Detect which cell encompasses the target text, then output its [X, Y] center coordinate. 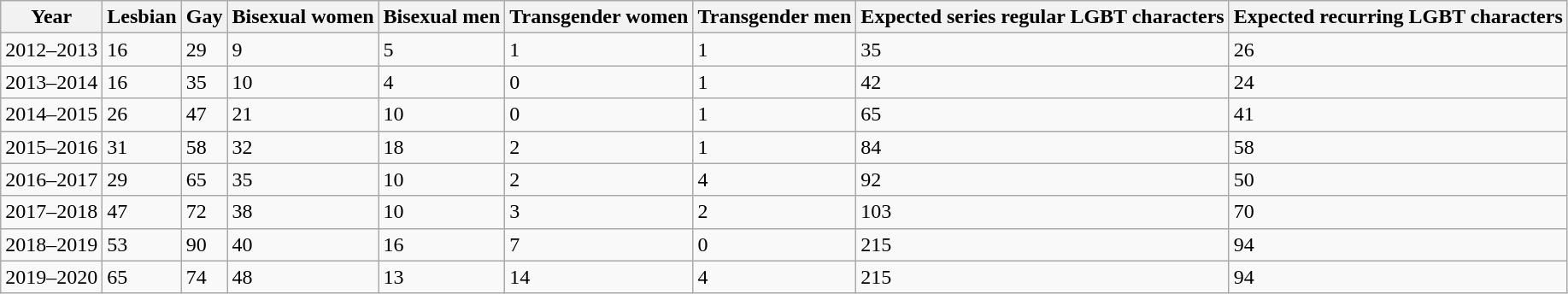
74 [204, 277]
2019–2020 [51, 277]
2014–2015 [51, 115]
2013–2014 [51, 82]
32 [302, 147]
2018–2019 [51, 244]
2016–2017 [51, 179]
31 [142, 147]
48 [302, 277]
40 [302, 244]
21 [302, 115]
24 [1398, 82]
90 [204, 244]
72 [204, 212]
2015–2016 [51, 147]
2012–2013 [51, 50]
Expected series regular LGBT characters [1042, 17]
50 [1398, 179]
103 [1042, 212]
Bisexual women [302, 17]
42 [1042, 82]
84 [1042, 147]
Bisexual men [442, 17]
38 [302, 212]
9 [302, 50]
Transgender men [774, 17]
3 [599, 212]
Lesbian [142, 17]
41 [1398, 115]
7 [599, 244]
14 [599, 277]
70 [1398, 212]
Transgender women [599, 17]
53 [142, 244]
Year [51, 17]
13 [442, 277]
Expected recurring LGBT characters [1398, 17]
92 [1042, 179]
Gay [204, 17]
5 [442, 50]
18 [442, 147]
2017–2018 [51, 212]
